Output the [X, Y] coordinate of the center of the cell containing the given text.  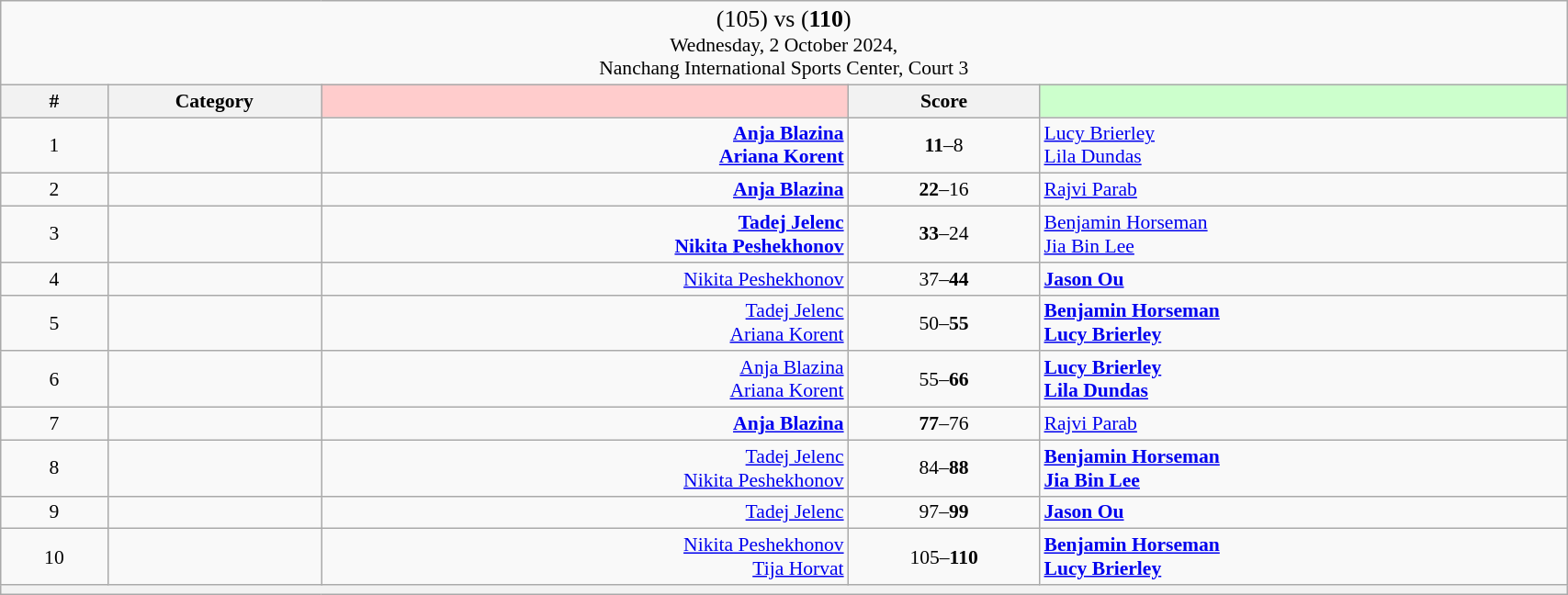
Tadej Jelenc [585, 512]
55–66 [944, 380]
# [54, 101]
2 [54, 190]
Category [215, 101]
(105) vs (110)Wednesday, 2 October 2024, Nanchang International Sports Center, Court 3 [784, 42]
Nikita Peshekhonov [585, 279]
Tadej Jelenc Ariana Korent [585, 323]
7 [54, 424]
33–24 [944, 235]
Nikita Peshekhonov Tija Horvat [585, 556]
37–44 [944, 279]
22–16 [944, 190]
10 [54, 556]
97–99 [944, 512]
9 [54, 512]
1 [54, 145]
77–76 [944, 424]
6 [54, 380]
50–55 [944, 323]
11–8 [944, 145]
105–110 [944, 556]
84–88 [944, 468]
8 [54, 468]
4 [54, 279]
Score [944, 101]
5 [54, 323]
3 [54, 235]
